Return (x, y) of the center of cell containing provided text 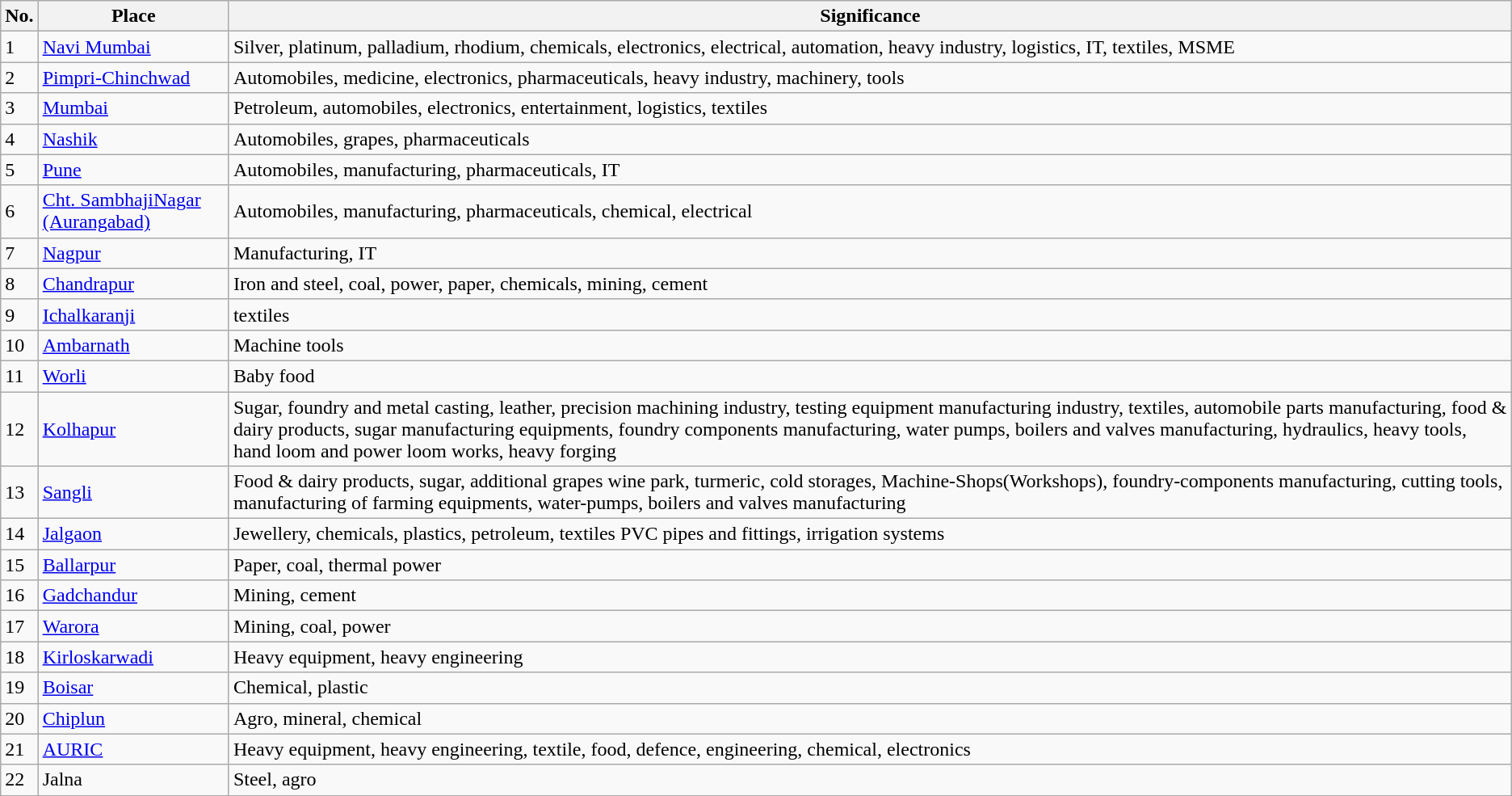
Petroleum, automobiles, electronics, entertainment, logistics, textiles (870, 108)
Chiplun (133, 718)
Mining, coal, power (870, 626)
Warora (133, 626)
22 (19, 780)
Jalna (133, 780)
4 (19, 139)
Ballarpur (133, 565)
Worli (133, 376)
Baby food (870, 376)
Pimpri-Chinchwad (133, 78)
Pune (133, 170)
textiles (870, 314)
5 (19, 170)
Jewellery, chemicals, plastics, petroleum, textiles PVC pipes and fittings, irrigation systems (870, 534)
12 (19, 428)
Mumbai (133, 108)
10 (19, 345)
Navi Mumbai (133, 47)
18 (19, 657)
7 (19, 253)
Steel, agro (870, 780)
Automobiles, manufacturing, pharmaceuticals, chemical, electrical (870, 212)
Silver, platinum, palladium, rhodium, chemicals, electronics, electrical, automation, heavy industry, logistics, IT, textiles, MSME (870, 47)
Sangli (133, 493)
20 (19, 718)
Machine tools (870, 345)
8 (19, 284)
Nagpur (133, 253)
Chemical, plastic (870, 688)
Kirloskarwadi (133, 657)
Place (133, 16)
AURIC (133, 749)
2 (19, 78)
Heavy equipment, heavy engineering, textile, food, defence, engineering, chemical, electronics (870, 749)
Ambarnath (133, 345)
Automobiles, manufacturing, pharmaceuticals, IT (870, 170)
Automobiles, grapes, pharmaceuticals (870, 139)
Boisar (133, 688)
Mining, cement (870, 596)
Nashik (133, 139)
3 (19, 108)
11 (19, 376)
Iron and steel, coal, power, paper, chemicals, mining, cement (870, 284)
Jalgaon (133, 534)
16 (19, 596)
Cht. SambhajiNagar (Aurangabad) (133, 212)
Ichalkaranji (133, 314)
1 (19, 47)
Significance (870, 16)
Paper, coal, thermal power (870, 565)
17 (19, 626)
21 (19, 749)
13 (19, 493)
Agro, mineral, chemical (870, 718)
Gadchandur (133, 596)
Heavy equipment, heavy engineering (870, 657)
6 (19, 212)
19 (19, 688)
9 (19, 314)
Manufacturing, IT (870, 253)
Automobiles, medicine, electronics, pharmaceuticals, heavy industry, machinery, tools (870, 78)
15 (19, 565)
Chandrapur (133, 284)
No. (19, 16)
Kolhapur (133, 428)
14 (19, 534)
